Locate the cell with the specified text and output its (X, Y) center coordinate. 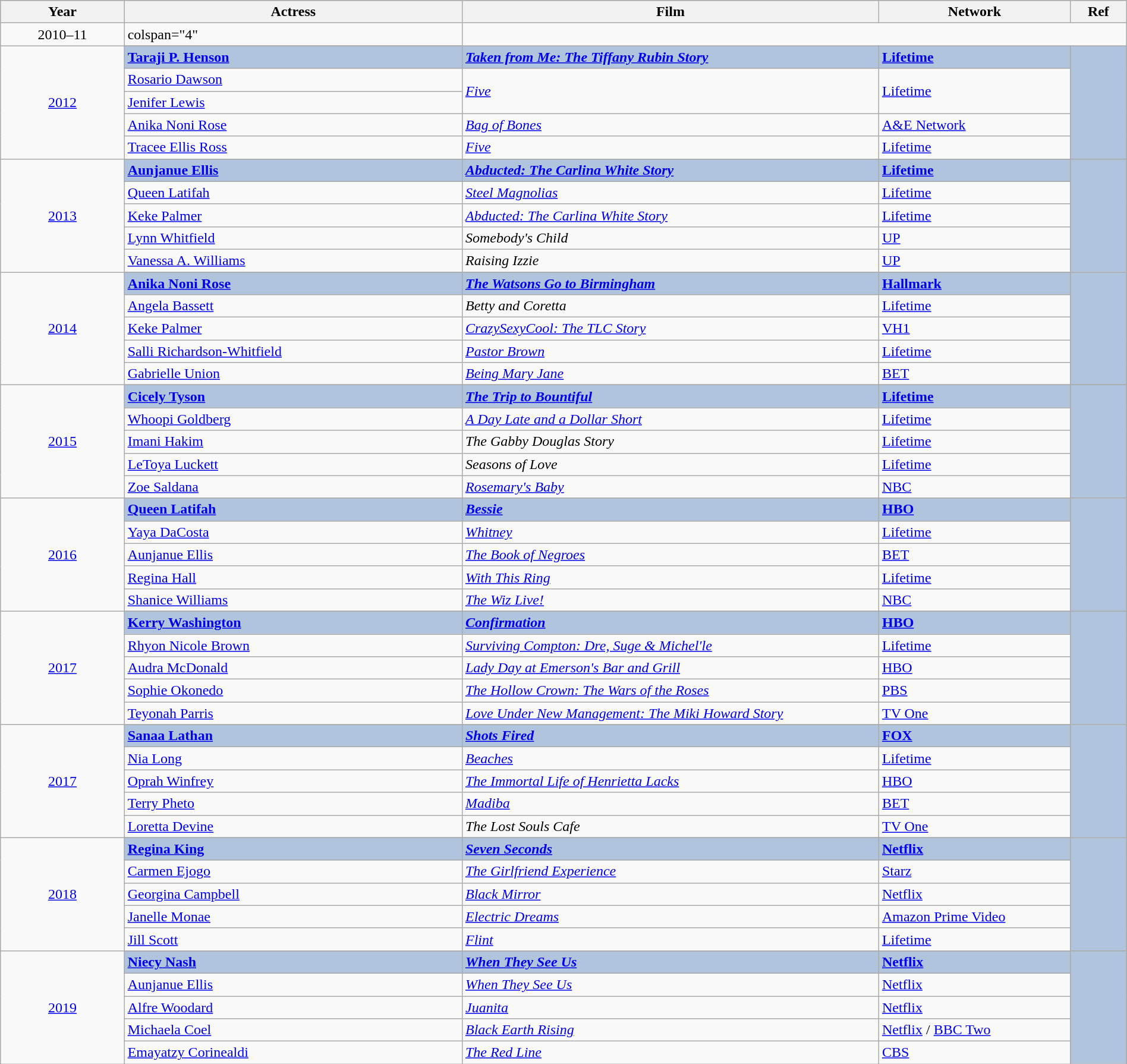
Lynn Whitfield (293, 238)
Regina King (293, 849)
Kerry Washington (293, 622)
Shots Fired (670, 736)
The Hollow Crown: The Wars of the Roses (670, 691)
Yaya DaCosta (293, 532)
Starz (974, 871)
Teyonah Parris (293, 713)
Bessie (670, 509)
Gabrielle Union (293, 374)
Michaela Coel (293, 1030)
Janelle Monae (293, 917)
Somebody's Child (670, 238)
colspan="4" (293, 34)
Lady Day at Emerson's Bar and Grill (670, 668)
Jenifer Lewis (293, 102)
Raising Izzie (670, 260)
Niecy Nash (293, 962)
Rosemary's Baby (670, 487)
Seven Seconds (670, 849)
The Gabby Douglas Story (670, 442)
Tracee Ellis Ross (293, 147)
Taraji P. Henson (293, 57)
A&E Network (974, 125)
VH1 (974, 329)
Hallmark (974, 284)
The Wiz Live! (670, 600)
Shanice Williams (293, 600)
Oprah Winfrey (293, 781)
Cicely Tyson (293, 396)
Audra McDonald (293, 668)
Imani Hakim (293, 442)
Actress (293, 12)
Rhyon Nicole Brown (293, 645)
Angela Bassett (293, 306)
Amazon Prime Video (974, 917)
Pastor Brown (670, 351)
With This Ring (670, 577)
Sanaa Lathan (293, 736)
CrazySexyCool: The TLC Story (670, 329)
Black Mirror (670, 894)
Carmen Ejogo (293, 871)
Zoe Saldana (293, 487)
Confirmation (670, 622)
Whitney (670, 532)
Beaches (670, 758)
Juanita (670, 1008)
The Immortal Life of Henrietta Lacks (670, 781)
2018 (62, 894)
The Red Line (670, 1053)
Ref (1098, 12)
Alfre Woodard (293, 1008)
The Lost Souls Cafe (670, 826)
A Day Late and a Dollar Short (670, 419)
2016 (62, 555)
Nia Long (293, 758)
LeToya Luckett (293, 464)
Black Earth Rising (670, 1030)
Surviving Compton: Dre, Suge & Michel'le (670, 645)
Rosario Dawson (293, 80)
Seasons of Love (670, 464)
2015 (62, 442)
Loretta Devine (293, 826)
2014 (62, 329)
Network (974, 12)
Jill Scott (293, 939)
The Girlfriend Experience (670, 871)
2013 (62, 215)
Vanessa A. Williams (293, 260)
Regina Hall (293, 577)
Salli Richardson-Whitfield (293, 351)
FOX (974, 736)
CBS (974, 1053)
Netflix / BBC Two (974, 1030)
Whoopi Goldberg (293, 419)
Betty and Coretta (670, 306)
Madiba (670, 804)
The Watsons Go to Birmingham (670, 284)
Terry Pheto (293, 804)
2019 (62, 1007)
The Trip to Bountiful (670, 396)
Bag of Bones (670, 125)
Being Mary Jane (670, 374)
Georgina Campbell (293, 894)
PBS (974, 691)
The Book of Negroes (670, 555)
Electric Dreams (670, 917)
Film (670, 12)
Year (62, 12)
Taken from Me: The Tiffany Rubin Story (670, 57)
2010–11 (62, 34)
Love Under New Management: The Miki Howard Story (670, 713)
Sophie Okonedo (293, 691)
Steel Magnolias (670, 193)
2012 (62, 102)
Emayatzy Corinealdi (293, 1053)
Flint (670, 939)
